Search for the cell housing the specified text and yield its (X, Y) center coordinate. 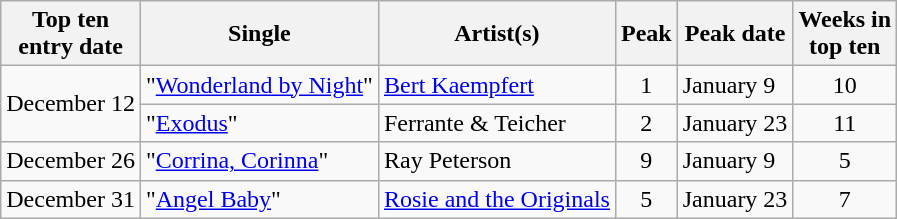
Ray Peterson (496, 161)
December 12 (71, 104)
Ferrante & Teicher (496, 123)
Weeks intop ten (845, 34)
11 (845, 123)
Bert Kaempfert (496, 85)
Single (259, 34)
"Angel Baby" (259, 199)
Rosie and the Originals (496, 199)
10 (845, 85)
Artist(s) (496, 34)
"Corrina, Corinna" (259, 161)
7 (845, 199)
December 31 (71, 199)
Peak date (735, 34)
Peak (646, 34)
9 (646, 161)
2 (646, 123)
"Wonderland by Night" (259, 85)
Top tenentry date (71, 34)
1 (646, 85)
"Exodus" (259, 123)
December 26 (71, 161)
